Find where the given text appears and provide that cell's center as [X, Y] coordinate. 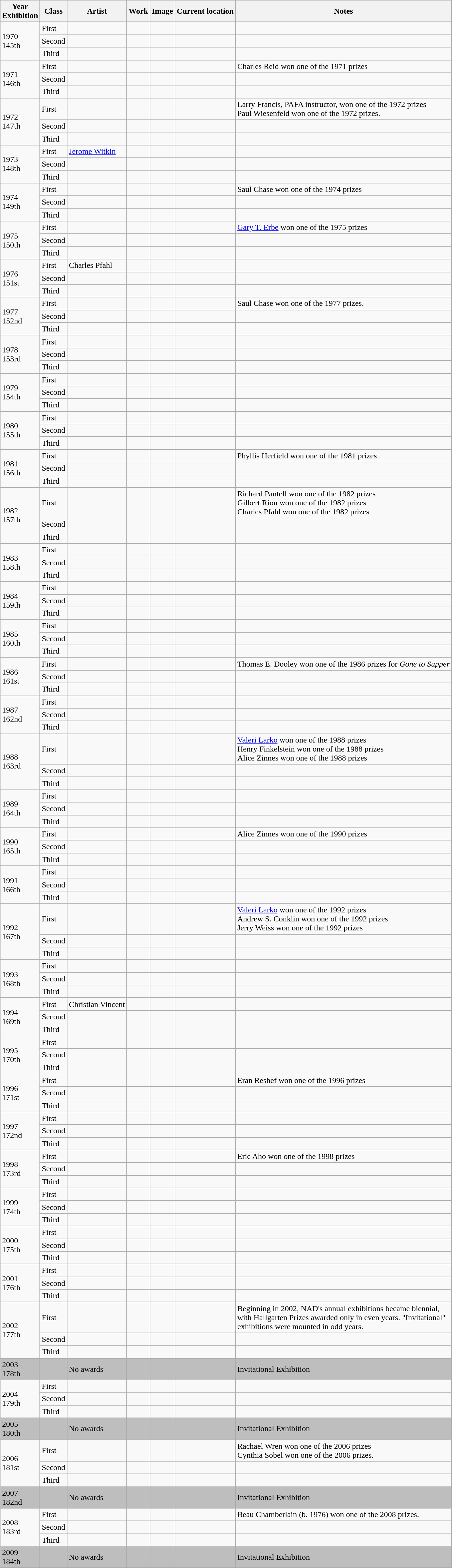
2007182nd [20, 1497]
1974149th [20, 202]
2008183rd [20, 1527]
1970145th [20, 41]
Rachael Wren won one of the 2006 prizesCynthia Sobel won one of the 2006 prizes. [343, 1450]
Eran Reshef won one of the 1996 prizes [343, 1080]
Jerome Witkin [97, 151]
Valeri Larko won one of the 1992 prizesAndrew S. Conklin won one of the 1992 prizesJerry Weiss won one of the 1992 prizes [343, 919]
Alice Zinnes won one of the 1990 prizes [343, 834]
1991166th [20, 885]
1998173rd [20, 1169]
1989164th [20, 808]
2003178th [20, 1369]
Current location [205, 11]
Saul Chase won one of the 1974 prizes [343, 190]
1992167th [20, 932]
1997172nd [20, 1131]
2001176th [20, 1283]
1984159th [20, 600]
2000175th [20, 1245]
1980155th [20, 430]
YearExhibition [20, 11]
Richard Pantell won one of the 1982 prizesGilbert Riou won one of the 1982 prizesCharles Pfahl won one of the 1982 prizes [343, 503]
1982157th [20, 515]
Larry Francis, PAFA instructor, won one of the 1972 prizesPaul Wiesenfeld won one of the 1972 prizes. [343, 109]
1995170th [20, 1055]
Charles Pfahl [97, 265]
2004179th [20, 1399]
1983158th [20, 562]
2009184th [20, 1557]
1971146th [20, 79]
2002177th [20, 1330]
Class [54, 11]
1986161st [20, 677]
1976151st [20, 278]
Beau Chamberlain (b. 1976) won one of the 2008 prizes. [343, 1515]
Gary T. Erbe won one of the 1975 prizes [343, 228]
1996171st [20, 1093]
Phyllis Herfield won one of the 1981 prizes [343, 456]
1978153rd [20, 354]
1994169th [20, 1017]
1981156th [20, 468]
Saul Chase won one of the 1977 prizes. [343, 303]
1979154th [20, 392]
2006181st [20, 1463]
Eric Aho won one of the 1998 prizes [343, 1156]
1988163rd [20, 762]
1985160th [20, 639]
Thomas E. Dooley won one of the 1986 prizes for Gone to Supper [343, 664]
1987162nd [20, 715]
1977152nd [20, 316]
2005180th [20, 1428]
1999174th [20, 1207]
Charles Reid won one of the 1971 prizes [343, 66]
Notes [343, 11]
1993168th [20, 979]
1972147th [20, 121]
Christian Vincent [97, 1004]
1973148th [20, 164]
Valeri Larko won one of the 1988 prizesHenry Finkelstein won one of the 1988 prizesAlice Zinnes won one of the 1988 prizes [343, 749]
Artist [97, 11]
Work [138, 11]
1975150th [20, 240]
1990165th [20, 847]
Image [162, 11]
